Find where the given text appears and provide that cell's center as (X, Y) coordinate. 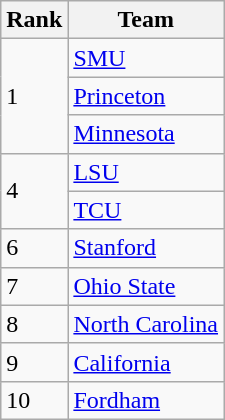
4 (34, 191)
Fordham (146, 400)
Stanford (146, 248)
North Carolina (146, 324)
Rank (34, 20)
9 (34, 362)
Minnesota (146, 134)
SMU (146, 58)
10 (34, 400)
Ohio State (146, 286)
LSU (146, 172)
7 (34, 286)
8 (34, 324)
6 (34, 248)
Princeton (146, 96)
TCU (146, 210)
Team (146, 20)
California (146, 362)
1 (34, 96)
